For the text-containing cell, return its midpoint in [x, y] coordinate format. 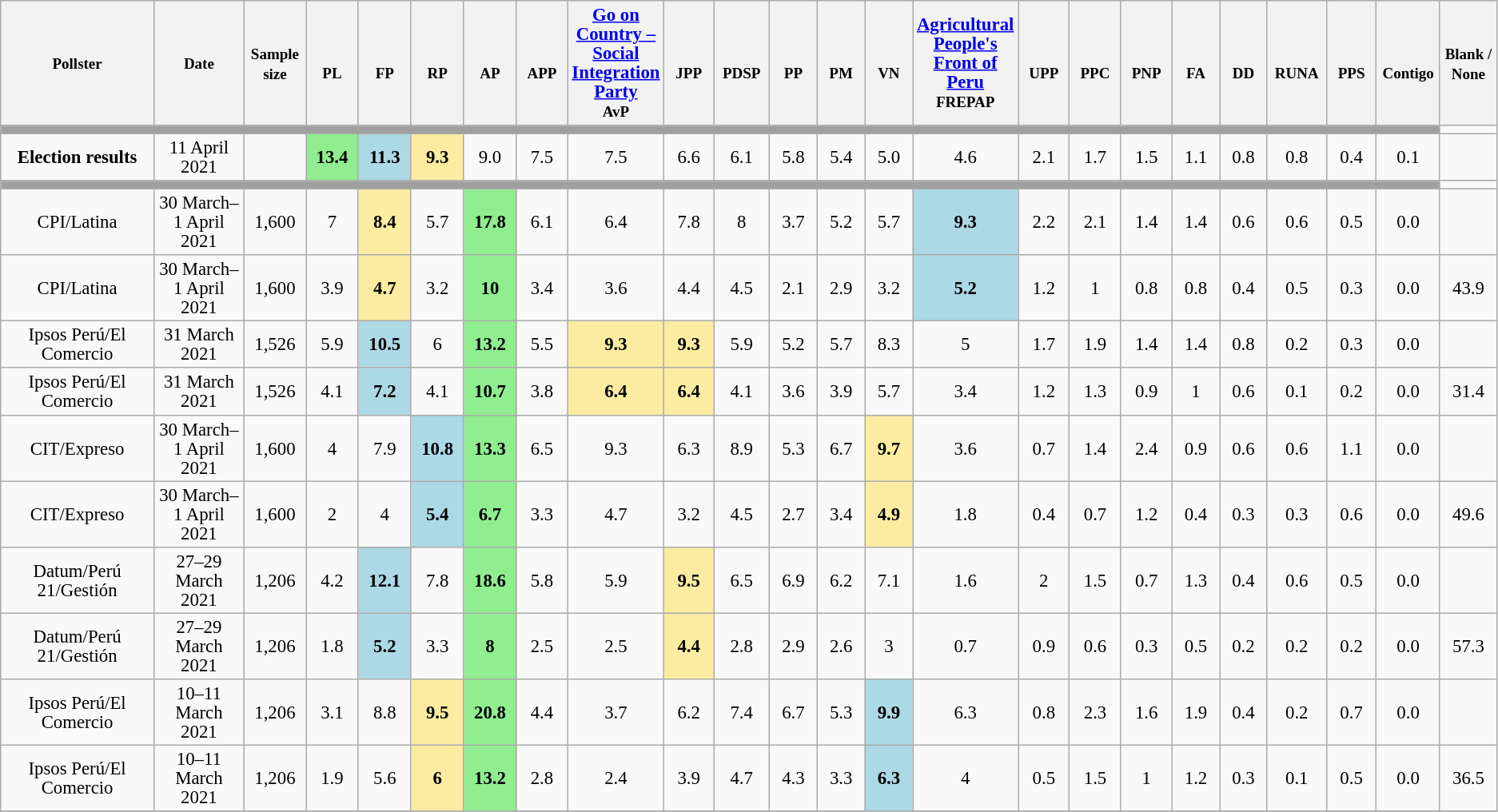
7.1 [889, 580]
PNP [1146, 63]
10.8 [437, 448]
6.9 [793, 580]
3 [889, 646]
Date [198, 63]
20.8 [490, 713]
36.5 [1468, 778]
5.6 [384, 778]
UPP [1044, 63]
DD [1244, 63]
11 April 2021 [198, 158]
FP [384, 63]
Pollster [78, 63]
Election results [78, 158]
57.3 [1468, 646]
3.8 [542, 392]
7 [333, 222]
9.7 [889, 448]
8.4 [384, 222]
RP [437, 63]
PPS [1351, 63]
9.9 [889, 713]
7.9 [384, 448]
3.1 [333, 713]
13.4 [333, 158]
4.2 [333, 580]
2.6 [841, 646]
Agricultural People's Front of PeruFREPAP [966, 63]
PP [793, 63]
PM [841, 63]
43.9 [1468, 288]
8.8 [384, 713]
31.4 [1468, 392]
7.4 [742, 713]
12.1 [384, 580]
Blank / None [1468, 63]
PL [333, 63]
13.3 [490, 448]
8.3 [889, 345]
PDSP [742, 63]
10.5 [384, 345]
2.2 [1044, 222]
4.9 [889, 515]
APP [542, 63]
5.0 [889, 158]
FA [1196, 63]
10 [490, 288]
7.2 [384, 392]
RUNA [1297, 63]
11.3 [384, 158]
Contigo [1408, 63]
49.6 [1468, 515]
Go on Country – Social Integration PartyAvP [616, 63]
Sample size [275, 63]
JPP [689, 63]
10.7 [490, 392]
AP [490, 63]
5 [966, 345]
9.0 [490, 158]
2.3 [1095, 713]
PPC [1095, 63]
VN [889, 63]
2.7 [793, 515]
6.6 [689, 158]
4.6 [966, 158]
18.6 [490, 580]
17.8 [490, 222]
5.5 [542, 345]
8.9 [742, 448]
4.3 [793, 778]
